Locate the cell with the specified text and output its (x, y) center coordinate. 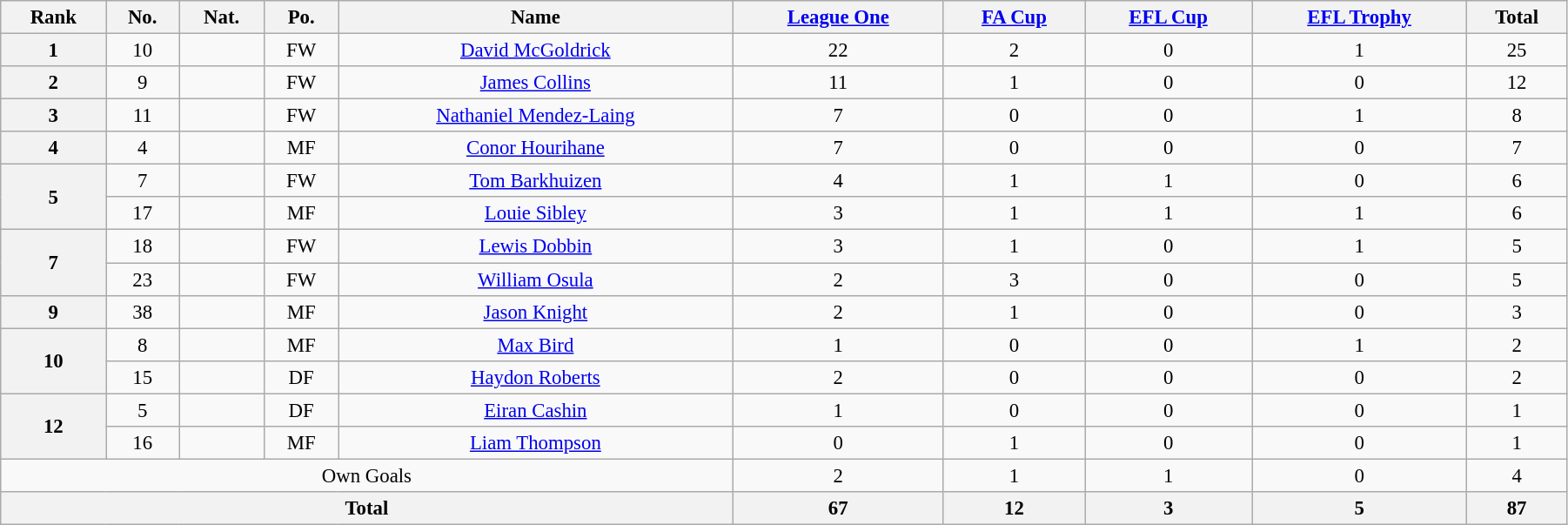
Tom Barkhuizen (536, 181)
Po. (301, 17)
League One (838, 17)
Conor Hourihane (536, 148)
17 (143, 213)
Rank (54, 17)
Liam Thompson (536, 443)
FA Cup (1014, 17)
23 (143, 279)
38 (143, 312)
Nat. (222, 17)
Eiran Cashin (536, 410)
Max Bird (536, 345)
Louie Sibley (536, 213)
EFL Trophy (1359, 17)
Name (536, 17)
87 (1518, 508)
William Osula (536, 279)
EFL Cup (1169, 17)
16 (143, 443)
25 (1518, 50)
15 (143, 377)
Haydon Roberts (536, 377)
David McGoldrick (536, 50)
James Collins (536, 83)
18 (143, 246)
No. (143, 17)
Own Goals (367, 475)
Nathaniel Mendez-Laing (536, 116)
Jason Knight (536, 312)
Lewis Dobbin (536, 246)
22 (838, 50)
67 (838, 508)
